Provide the (X, Y) coordinate of the cell's center where the given text is located.  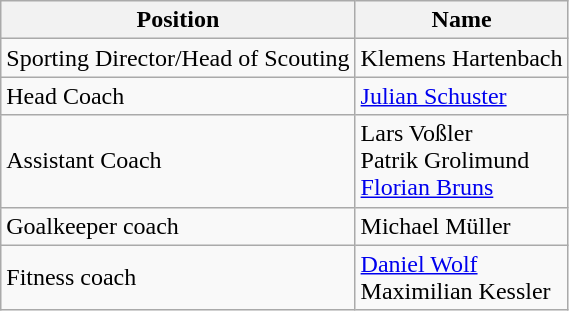
Position (178, 20)
Julian Schuster (462, 96)
Assistant Coach (178, 161)
Head Coach (178, 96)
Goalkeeper coach (178, 226)
Lars Voßler Patrik Grolimund Florian Bruns (462, 161)
Daniel Wolf Maximilian Kessler (462, 278)
Name (462, 20)
Klemens Hartenbach (462, 58)
Sporting Director/Head of Scouting (178, 58)
Fitness coach (178, 278)
Michael Müller (462, 226)
